Detect which cell encompasses the target text, then output its [X, Y] center coordinate. 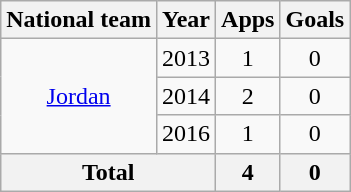
Total [108, 172]
National team [79, 20]
Goals [315, 20]
2016 [186, 134]
Apps [248, 20]
Year [186, 20]
2013 [186, 58]
Jordan [79, 96]
2014 [186, 96]
4 [248, 172]
2 [248, 96]
